Scan for the cell matching the given text and deliver its [x, y] coordinate at center. 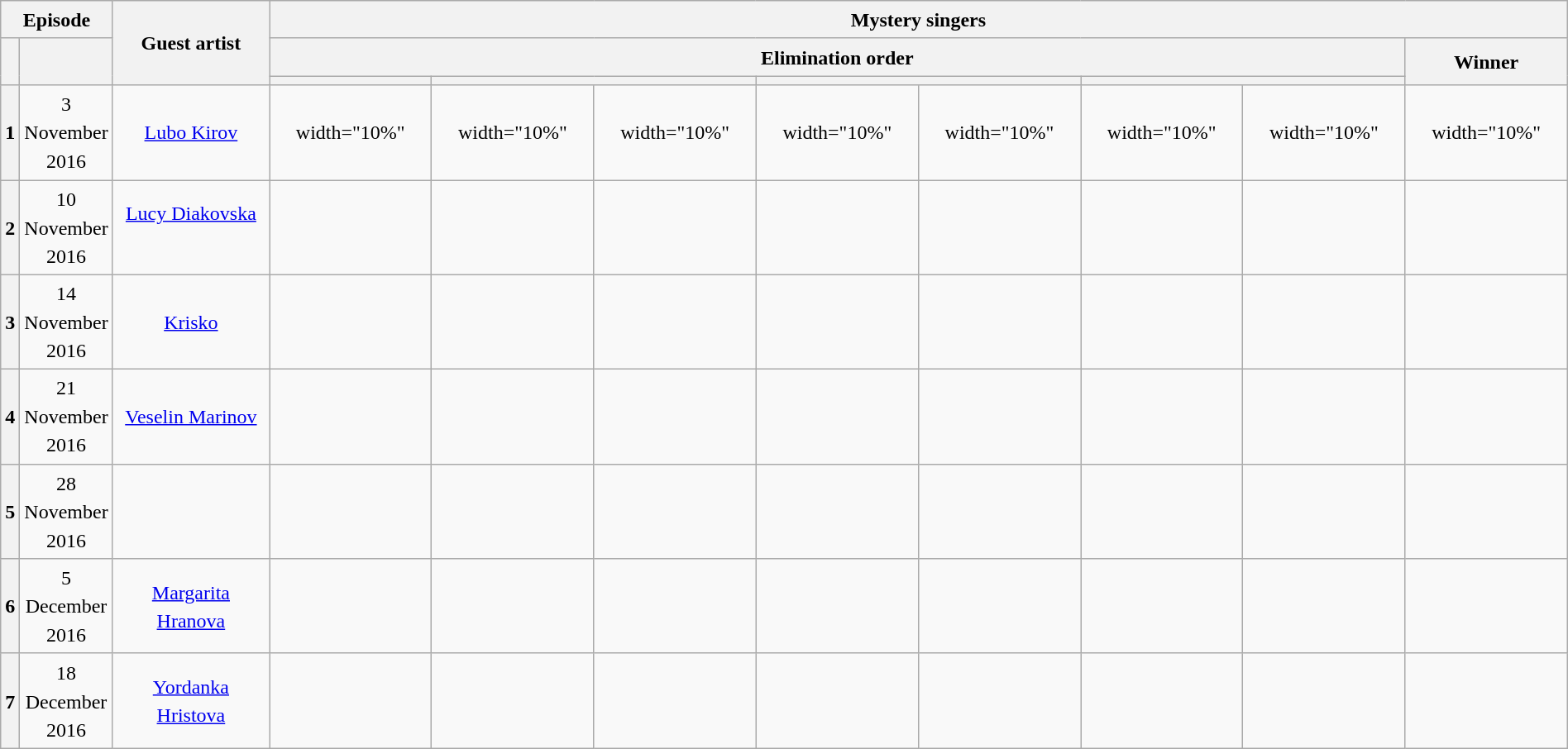
Yordanka Hristova [190, 701]
10 November 2016 [66, 228]
6 [10, 607]
Veselin Marinov [190, 417]
Lubo Kirov [190, 132]
Lucy Diakovska [190, 228]
1 [10, 132]
3 [10, 322]
28 November 2016 [66, 511]
7 [10, 701]
14 November 2016 [66, 322]
3 November 2016 [66, 132]
5 [10, 511]
Guest artist [190, 43]
Margarita Hranova [190, 607]
Mystery singers [919, 20]
Episode [56, 20]
5 December 2016 [66, 607]
18 December 2016 [66, 701]
4 [10, 417]
Krisko [190, 322]
Elimination order [837, 57]
Winner [1486, 61]
2 [10, 228]
21 November 2016 [66, 417]
